Capture the cell that displays the provided text and extract its (x, y) central coordinate. 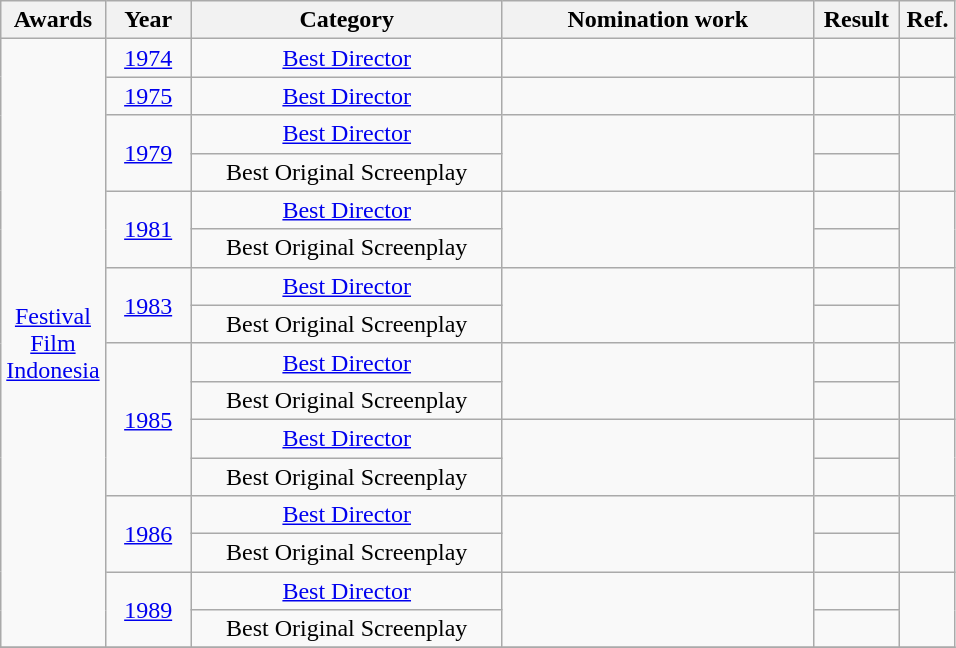
Nomination work (658, 20)
Ref. (927, 20)
Year (148, 20)
1974 (148, 58)
Result (856, 20)
1986 (148, 534)
1981 (148, 229)
1983 (148, 305)
Awards (53, 20)
1979 (148, 153)
1985 (148, 419)
Category (346, 20)
Festival Film Indonesia (53, 344)
1989 (148, 610)
1975 (148, 96)
